Output the (X, Y) coordinate of the center of the cell containing the given text.  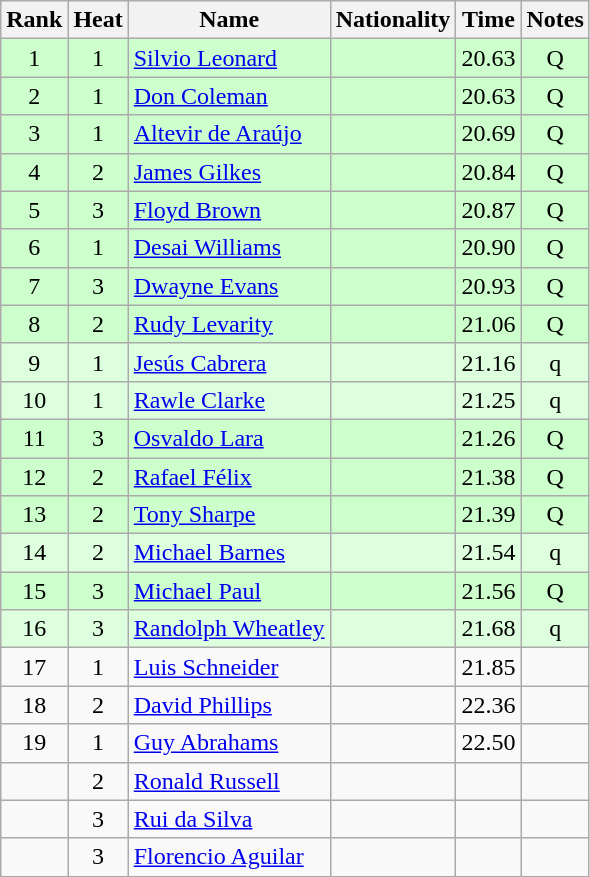
Tony Sharpe (229, 515)
Luis Schneider (229, 667)
21.16 (488, 362)
Rawle Clarke (229, 400)
James Gilkes (229, 172)
Jesús Cabrera (229, 362)
21.85 (488, 667)
21.38 (488, 477)
21.54 (488, 553)
21.56 (488, 591)
15 (34, 591)
9 (34, 362)
David Phillips (229, 705)
Silvio Leonard (229, 58)
Name (229, 20)
20.93 (488, 286)
20.69 (488, 134)
8 (34, 324)
Rafael Félix (229, 477)
Michael Paul (229, 591)
14 (34, 553)
Don Coleman (229, 96)
20.84 (488, 172)
Florencio Aguilar (229, 857)
Michael Barnes (229, 553)
Heat (98, 20)
19 (34, 743)
Randolph Wheatley (229, 629)
Notes (555, 20)
Time (488, 20)
21.06 (488, 324)
Osvaldo Lara (229, 438)
21.25 (488, 400)
18 (34, 705)
11 (34, 438)
4 (34, 172)
22.36 (488, 705)
Rui da Silva (229, 819)
Floyd Brown (229, 210)
Desai Williams (229, 248)
10 (34, 400)
22.50 (488, 743)
Altevir de Araújo (229, 134)
Dwayne Evans (229, 286)
Rank (34, 20)
20.90 (488, 248)
7 (34, 286)
6 (34, 248)
20.87 (488, 210)
Ronald Russell (229, 781)
5 (34, 210)
21.26 (488, 438)
21.68 (488, 629)
12 (34, 477)
16 (34, 629)
Guy Abrahams (229, 743)
17 (34, 667)
21.39 (488, 515)
Nationality (393, 20)
Rudy Levarity (229, 324)
13 (34, 515)
